Extract the (X, Y) coordinate from the center of the cell holding the provided text.  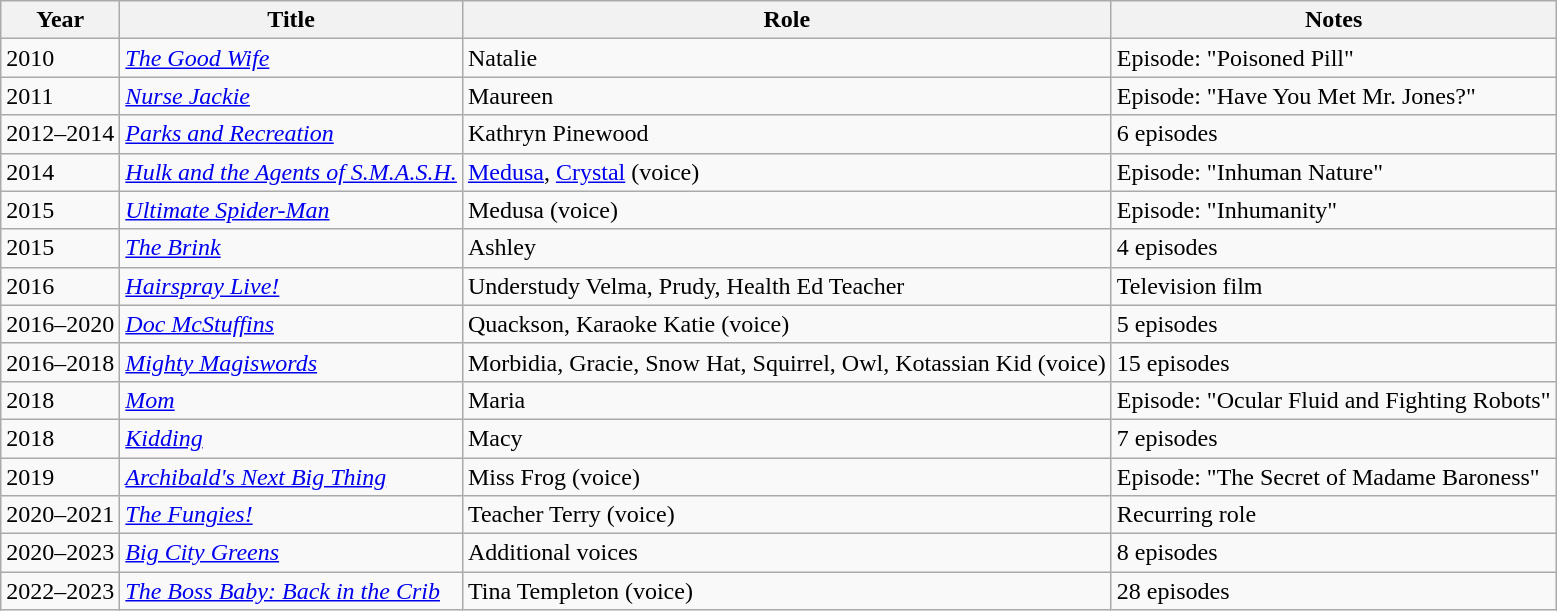
Episode: "Poisoned Pill" (1334, 58)
2020–2023 (60, 553)
5 episodes (1334, 324)
15 episodes (1334, 362)
The Brink (292, 248)
2012–2014 (60, 134)
The Good Wife (292, 58)
Maureen (786, 96)
Episode: "Have You Met Mr. Jones?" (1334, 96)
Hairspray Live! (292, 286)
Ashley (786, 248)
7 episodes (1334, 438)
Kathryn Pinewood (786, 134)
Quackson, Karaoke Katie (voice) (786, 324)
Medusa (voice) (786, 210)
2016 (60, 286)
Medusa, Crystal (voice) (786, 172)
6 episodes (1334, 134)
Hulk and the Agents of S.M.A.S.H. (292, 172)
Nurse Jackie (292, 96)
Tina Templeton (voice) (786, 591)
Notes (1334, 20)
Year (60, 20)
2016–2020 (60, 324)
Mom (292, 400)
Additional voices (786, 553)
The Boss Baby: Back in the Crib (292, 591)
Kidding (292, 438)
2014 (60, 172)
Miss Frog (voice) (786, 477)
2022–2023 (60, 591)
Television film (1334, 286)
Natalie (786, 58)
Doc McStuffins (292, 324)
Parks and Recreation (292, 134)
Episode: "Ocular Fluid and Fighting Robots" (1334, 400)
8 episodes (1334, 553)
Archibald's Next Big Thing (292, 477)
Mighty Magiswords (292, 362)
Episode: "Inhumanity" (1334, 210)
Title (292, 20)
Episode: "Inhuman Nature" (1334, 172)
Teacher Terry (voice) (786, 515)
2020–2021 (60, 515)
Episode: "The Secret of Madame Baroness" (1334, 477)
28 episodes (1334, 591)
2016–2018 (60, 362)
Big City Greens (292, 553)
Maria (786, 400)
2019 (60, 477)
The Fungies! (292, 515)
Role (786, 20)
Macy (786, 438)
2011 (60, 96)
4 episodes (1334, 248)
Understudy Velma, Prudy, Health Ed Teacher (786, 286)
Recurring role (1334, 515)
Morbidia, Gracie, Snow Hat, Squirrel, Owl, Kotassian Kid (voice) (786, 362)
Ultimate Spider-Man (292, 210)
2010 (60, 58)
